Identify which cell holds the provided text, then report its [x, y] central coordinate. 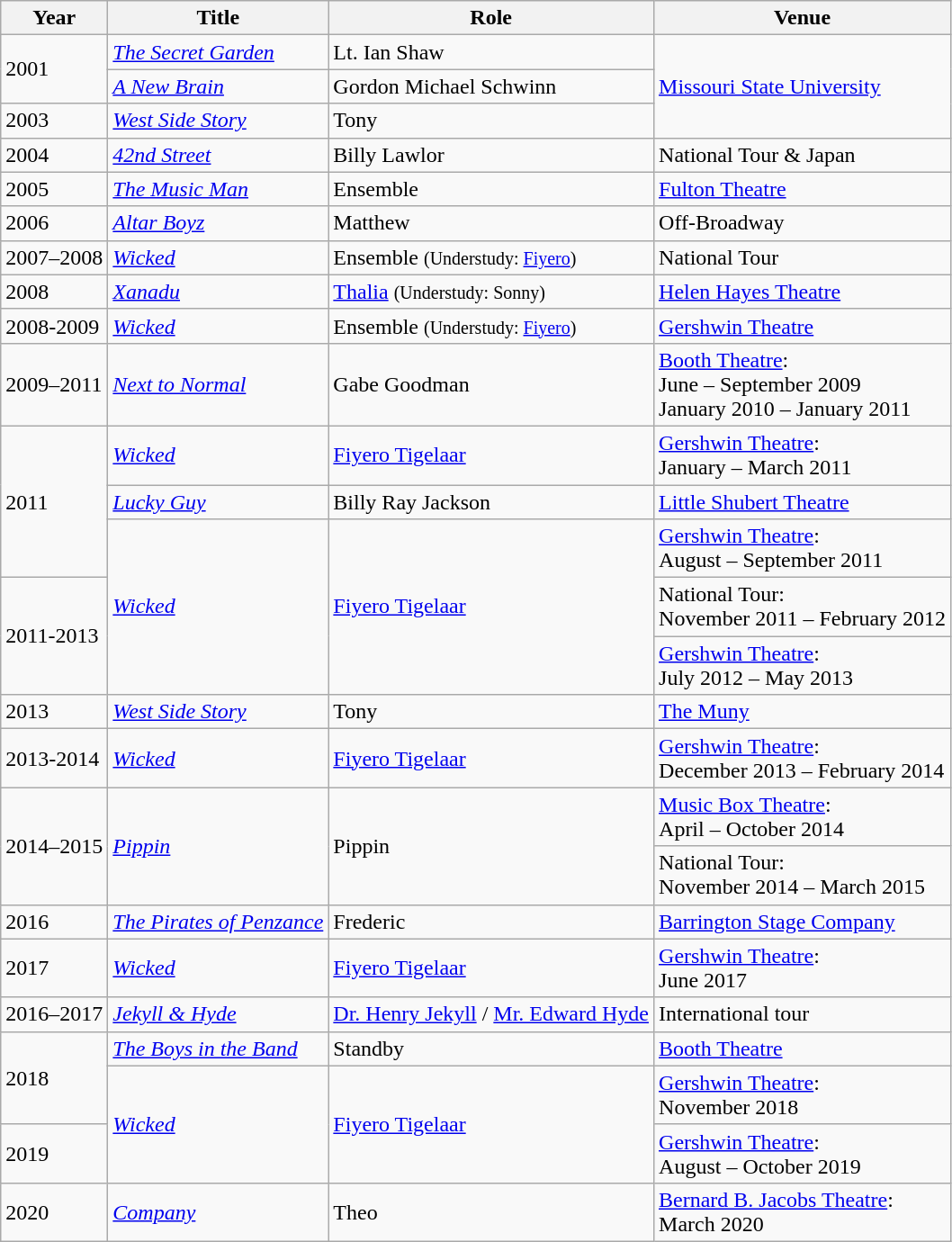
2009–2011 [54, 384]
2020 [54, 1211]
The Boys in the Band [218, 1048]
Barrington Stage Company [803, 922]
Gabe Goodman [491, 384]
Fulton Theatre [803, 189]
2008-2009 [54, 326]
Venue [803, 18]
Music Box Theatre: April – October 2014 [803, 817]
2017 [54, 968]
Off-Broadway [803, 223]
Gordon Michael Schwinn [491, 86]
42nd Street [218, 155]
2016 [54, 922]
Booth Theatre:June – September 2009January 2010 – January 2011 [803, 384]
Year [54, 18]
2016–2017 [54, 1014]
Gershwin Theatre: June 2017 [803, 968]
A New Brain [218, 86]
2004 [54, 155]
Missouri State University [803, 86]
National Tour & Japan [803, 155]
2005 [54, 189]
2003 [54, 121]
2013-2014 [54, 758]
The Secret Garden [218, 52]
Company [218, 1211]
Lt. Ian Shaw [491, 52]
Jekyll & Hyde [218, 1014]
Matthew [491, 223]
National Tour [803, 257]
Helen Hayes Theatre [803, 292]
Next to Normal [218, 384]
The Music Man [218, 189]
Dr. Henry Jekyll / Mr. Edward Hyde [491, 1014]
Thalia (Understudy: Sonny) [491, 292]
2011-2013 [54, 636]
Gershwin Theatre:August – September 2011 [803, 549]
Gershwin Theatre: July 2012 – May 2013 [803, 666]
The Pirates of Penzance [218, 922]
Gershwin Theatre:January – March 2011 [803, 455]
Ensemble [491, 189]
Standby [491, 1048]
Little Shubert Theatre [803, 501]
Booth Theatre [803, 1048]
2006 [54, 223]
Billy Lawlor [491, 155]
2014–2015 [54, 846]
Lucky Guy [218, 501]
National Tour: November 2014 – March 2015 [803, 875]
2013 [54, 712]
International tour [803, 1014]
2007–2008 [54, 257]
The Muny [803, 712]
Xanadu [218, 292]
2019 [54, 1154]
Bernard B. Jacobs Theatre: March 2020 [803, 1211]
2008 [54, 292]
Gershwin Theatre: August – October 2019 [803, 1154]
Role [491, 18]
Title [218, 18]
2018 [54, 1078]
Gershwin Theatre: November 2018 [803, 1094]
2011 [54, 501]
Theo [491, 1211]
Frederic [491, 922]
Gershwin Theatre [803, 326]
Gershwin Theatre:December 2013 – February 2014 [803, 758]
National Tour: November 2011 – February 2012 [803, 607]
Billy Ray Jackson [491, 501]
2001 [54, 69]
Altar Boyz [218, 223]
